Locate the cell with the specified text and output its [x, y] center coordinate. 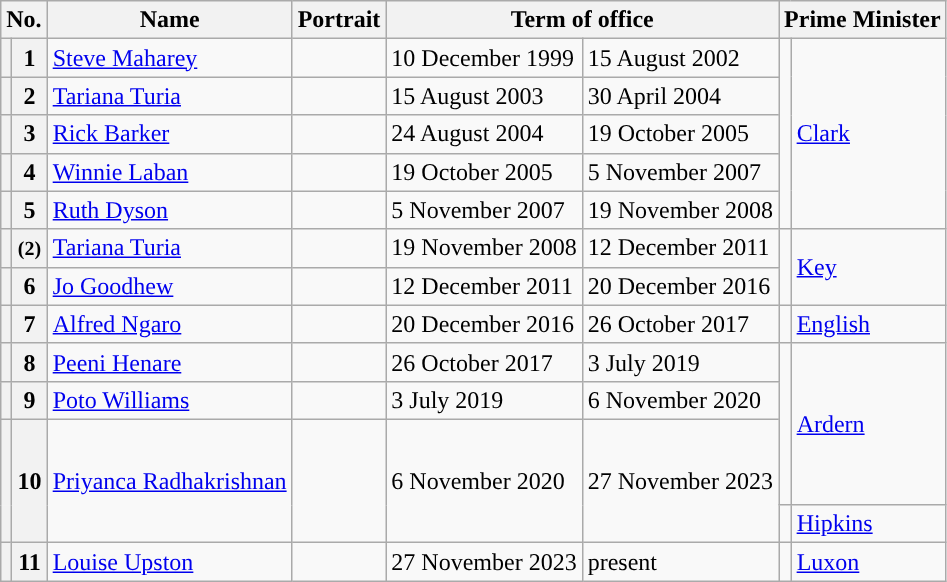
No. [24, 20]
1 [30, 58]
Louise Upston [170, 562]
30 April 2004 [680, 96]
Luxon [868, 562]
Term of office [582, 20]
15 August 2002 [680, 58]
3 [30, 134]
4 [30, 172]
(2) [30, 248]
Name [170, 20]
2 [30, 96]
Peeni Henare [170, 362]
Alfred Ngaro [170, 324]
10 December 1999 [484, 58]
Jo Goodhew [170, 286]
Steve Maharey [170, 58]
5 [30, 210]
Poto Williams [170, 400]
Prime Minister [863, 20]
Rick Barker [170, 134]
Portrait [339, 20]
Ardern [868, 424]
English [868, 324]
6 [30, 286]
7 [30, 324]
Ruth Dyson [170, 210]
Winnie Laban [170, 172]
24 August 2004 [484, 134]
15 August 2003 [484, 96]
Hipkins [868, 524]
Priyanca Radhakrishnan [170, 480]
8 [30, 362]
9 [30, 400]
Key [868, 267]
10 [30, 480]
Clark [868, 134]
11 [30, 562]
present [680, 562]
